Return the [x, y] coordinate for the center point of the cell that contains the specified text.  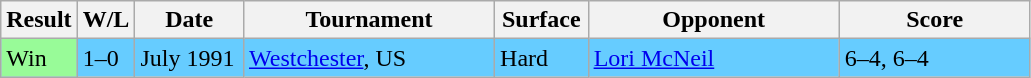
Surface [542, 20]
Date [190, 20]
July 1991 [190, 58]
Opponent [714, 20]
W/L [106, 20]
Westchester, US [368, 58]
Score [934, 20]
Win [39, 58]
Hard [542, 58]
1–0 [106, 58]
Result [39, 20]
Lori McNeil [714, 58]
Tournament [368, 20]
6–4, 6–4 [934, 58]
